Determine the [X, Y] coordinate at the center of the cell enclosing the given text.  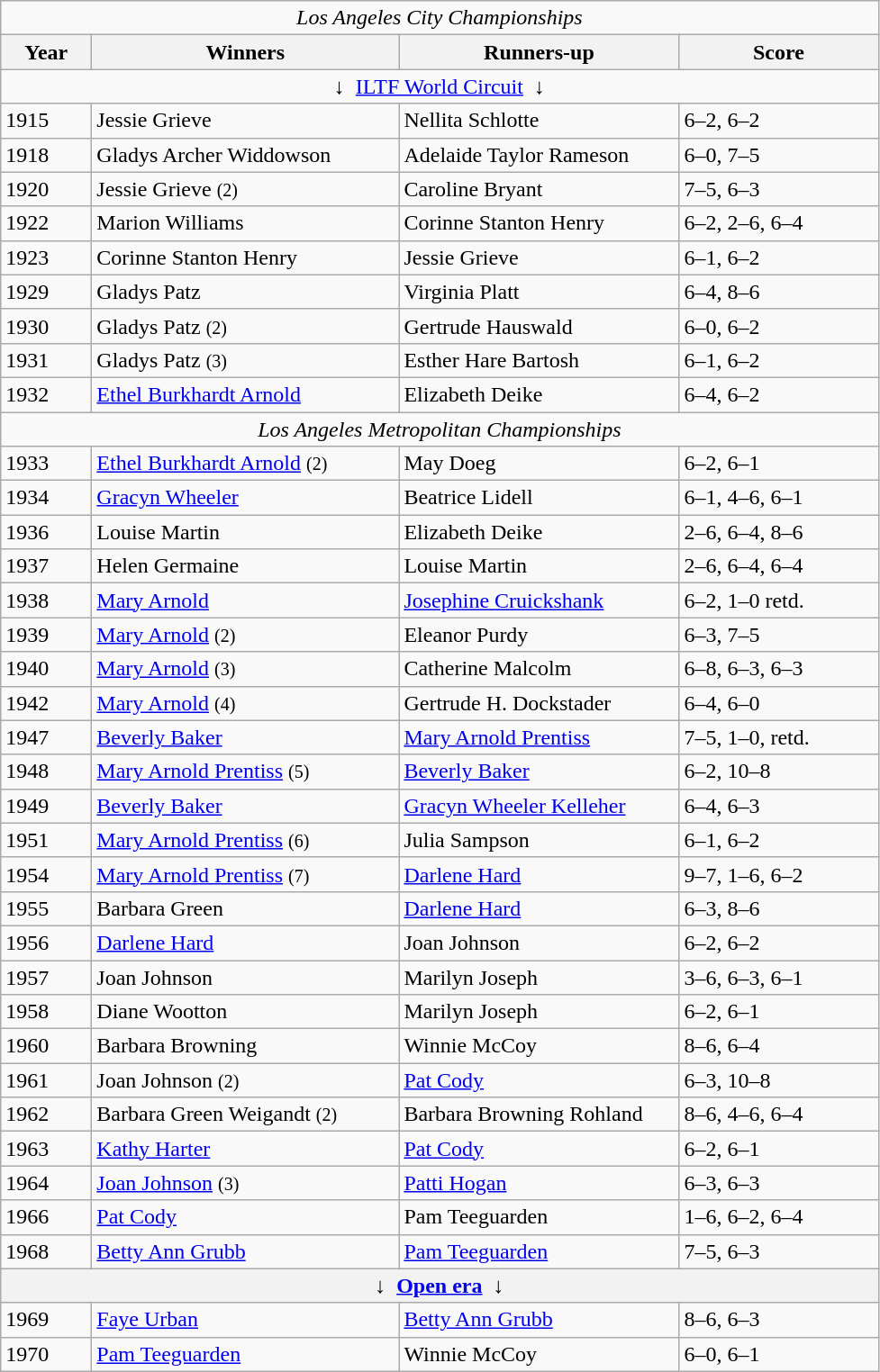
1963 [47, 1149]
6–3, 6–3 [778, 1183]
↓ ILTF World Circuit ↓ [440, 86]
6–3, 7–5 [778, 635]
Mary Arnold (4) [245, 703]
Virginia Platt [539, 292]
Josephine Cruickshank [539, 600]
1923 [47, 257]
1966 [47, 1217]
6–4, 8–6 [778, 292]
Gladys Patz [245, 292]
1920 [47, 189]
7–5, 1–0, retd. [778, 737]
Barbara Green [245, 908]
6–4, 6–3 [778, 806]
8–6, 6–3 [778, 1320]
1915 [47, 121]
6–8, 6–3, 6–3 [778, 669]
Marion Williams [245, 223]
Helen Germaine [245, 566]
Winners [245, 52]
2–6, 6–4, 6–4 [778, 566]
Joan Johnson (3) [245, 1183]
1918 [47, 155]
1969 [47, 1320]
Jessie Grieve (2) [245, 189]
Mary Arnold (3) [245, 669]
Barbara Browning Rohland [539, 1115]
Mary Arnold Prentiss (6) [245, 840]
Barbara Browning [245, 1046]
8–6, 6–4 [778, 1046]
1947 [47, 737]
1930 [47, 326]
6–3, 10–8 [778, 1080]
Nellita Schlotte [539, 121]
Gladys Archer Widdowson [245, 155]
Faye Urban [245, 1320]
1932 [47, 394]
Gracyn Wheeler [245, 498]
1968 [47, 1251]
Adelaide Taylor Rameson [539, 155]
Gladys Patz (2) [245, 326]
1936 [47, 532]
Mary Arnold Prentiss [539, 737]
6–0, 6–2 [778, 326]
6–2, 1–0 retd. [778, 600]
6–3, 8–6 [778, 908]
Diane Wootton [245, 1012]
1940 [47, 669]
Mary Arnold Prentiss (7) [245, 874]
1937 [47, 566]
Mary Arnold (2) [245, 635]
1949 [47, 806]
Runners-up [539, 52]
8–6, 4–6, 6–4 [778, 1115]
1939 [47, 635]
Ethel Burkhardt Arnold [245, 394]
May Doeg [539, 464]
1954 [47, 874]
1961 [47, 1080]
Year [47, 52]
1922 [47, 223]
1–6, 6–2, 6–4 [778, 1217]
Joan Johnson (2) [245, 1080]
Score [778, 52]
2–6, 6–4, 8–6 [778, 532]
1948 [47, 772]
Caroline Bryant [539, 189]
1942 [47, 703]
Gertrude H. Dockstader [539, 703]
Kathy Harter [245, 1149]
1956 [47, 943]
3–6, 6–3, 6–1 [778, 977]
Ethel Burkhardt Arnold (2) [245, 464]
1931 [47, 360]
Los Angeles City Championships [440, 18]
6–2, 10–8 [778, 772]
Gladys Patz (3) [245, 360]
↓ Open era ↓ [440, 1286]
1958 [47, 1012]
6–4, 6–2 [778, 394]
Mary Arnold [245, 600]
6–4, 6–0 [778, 703]
6–2, 2–6, 6–4 [778, 223]
Julia Sampson [539, 840]
9–7, 1–6, 6–2 [778, 874]
Eleanor Purdy [539, 635]
1951 [47, 840]
1962 [47, 1115]
1955 [47, 908]
Patti Hogan [539, 1183]
1934 [47, 498]
Gracyn Wheeler Kelleher [539, 806]
Esther Hare Bartosh [539, 360]
1960 [47, 1046]
6–0, 7–5 [778, 155]
Mary Arnold Prentiss (5) [245, 772]
Catherine Malcolm [539, 669]
Gertrude Hauswald [539, 326]
6–1, 4–6, 6–1 [778, 498]
Barbara Green Weigandt (2) [245, 1115]
1964 [47, 1183]
1970 [47, 1354]
1938 [47, 600]
Los Angeles Metropolitan Championships [440, 429]
1933 [47, 464]
Beatrice Lidell [539, 498]
1957 [47, 977]
1929 [47, 292]
6–0, 6–1 [778, 1354]
